Locate the cell with the specified text and output its (x, y) center coordinate. 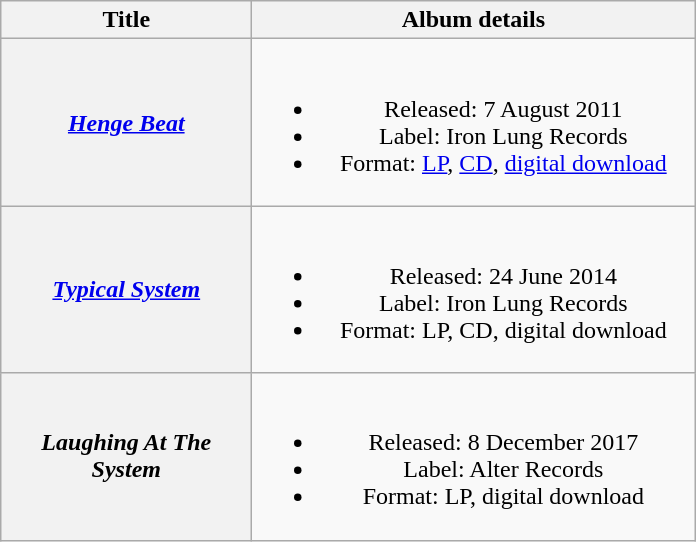
Title (126, 20)
Released: 7 August 2011Label: Iron Lung RecordsFormat: LP, CD, digital download (474, 122)
Released: 8 December 2017Label: Alter RecordsFormat: LP, digital download (474, 456)
Typical System (126, 290)
Album details (474, 20)
Laughing At The System (126, 456)
Released: 24 June 2014Label: Iron Lung RecordsFormat: LP, CD, digital download (474, 290)
Henge Beat (126, 122)
